Locate the cell with the specified text and output its [x, y] center coordinate. 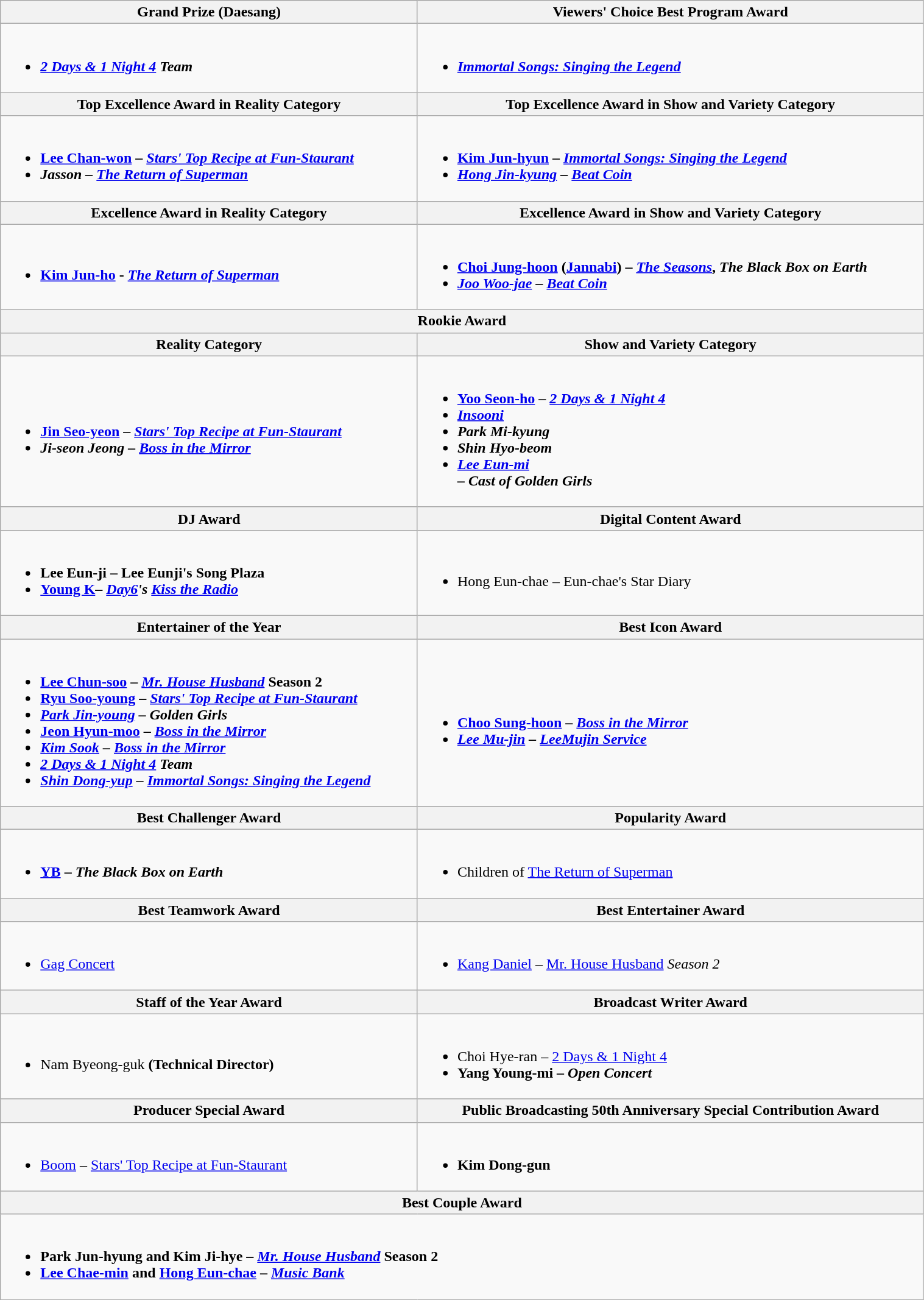
Nam Byeong-guk (Technical Director) [210, 1056]
Top Excellence Award in Show and Variety Category [670, 104]
Yoo Seon-ho – 2 Days & 1 Night 4InsooniPark Mi-kyungShin Hyo-beomLee Eun-mi – Cast of Golden Girls [670, 431]
Park Jun-hyung and Kim Ji-hye – Mr. House Husband Season 2Lee Chae-min and Hong Eun-chae – Music Bank [462, 1257]
Immortal Songs: Singing the Legend [670, 58]
Best Teamwork Award [210, 910]
Grand Prize (Daesang) [210, 12]
Broadcast Writer Award [670, 1002]
Staff of the Year Award [210, 1002]
Choi Jung-hoon (Jannabi) – The Seasons, The Black Box on EarthJoo Woo-jae – Beat Coin [670, 267]
Hong Eun-chae – Eun-chae's Star Diary [670, 573]
Best Couple Award [462, 1203]
Best Challenger Award [210, 818]
Producer Special Award [210, 1111]
Boom – Stars' Top Recipe at Fun-Staurant [210, 1156]
Kim Jun-hyun – Immortal Songs: Singing the LegendHong Jin-kyung – Beat Coin [670, 158]
Reality Category [210, 344]
Entertainer of the Year [210, 627]
Lee Eun-ji – Lee Eunji's Song PlazaYoung K– Day6's Kiss the Radio [210, 573]
Excellence Award in Show and Variety Category [670, 213]
Kang Daniel – Mr. House Husband Season 2 [670, 956]
Public Broadcasting 50th Anniversary Special Contribution Award [670, 1111]
YB – The Black Box on Earth [210, 864]
Viewers' Choice Best Program Award [670, 12]
Jin Seo-yeon – Stars' Top Recipe at Fun-StaurantJi-seon Jeong – Boss in the Mirror [210, 431]
Lee Chan-won – Stars' Top Recipe at Fun-StaurantJasson – The Return of Superman [210, 158]
Rookie Award [462, 321]
Top Excellence Award in Reality Category [210, 104]
Choo Sung-hoon – Boss in the MirrorLee Mu-jin – LeeMujin Service [670, 722]
Show and Variety Category [670, 344]
Popularity Award [670, 818]
2 Days & 1 Night 4 Team [210, 58]
DJ Award [210, 518]
Children of The Return of Superman [670, 864]
Gag Concert [210, 956]
Best Icon Award [670, 627]
Kim Jun-ho - The Return of Superman [210, 267]
Choi Hye-ran – 2 Days & 1 Night 4Yang Young-mi – Open Concert [670, 1056]
Excellence Award in Reality Category [210, 213]
Best Entertainer Award [670, 910]
Digital Content Award [670, 518]
Kim Dong-gun [670, 1156]
